Find where the given text appears and provide that cell's center as [x, y] coordinate. 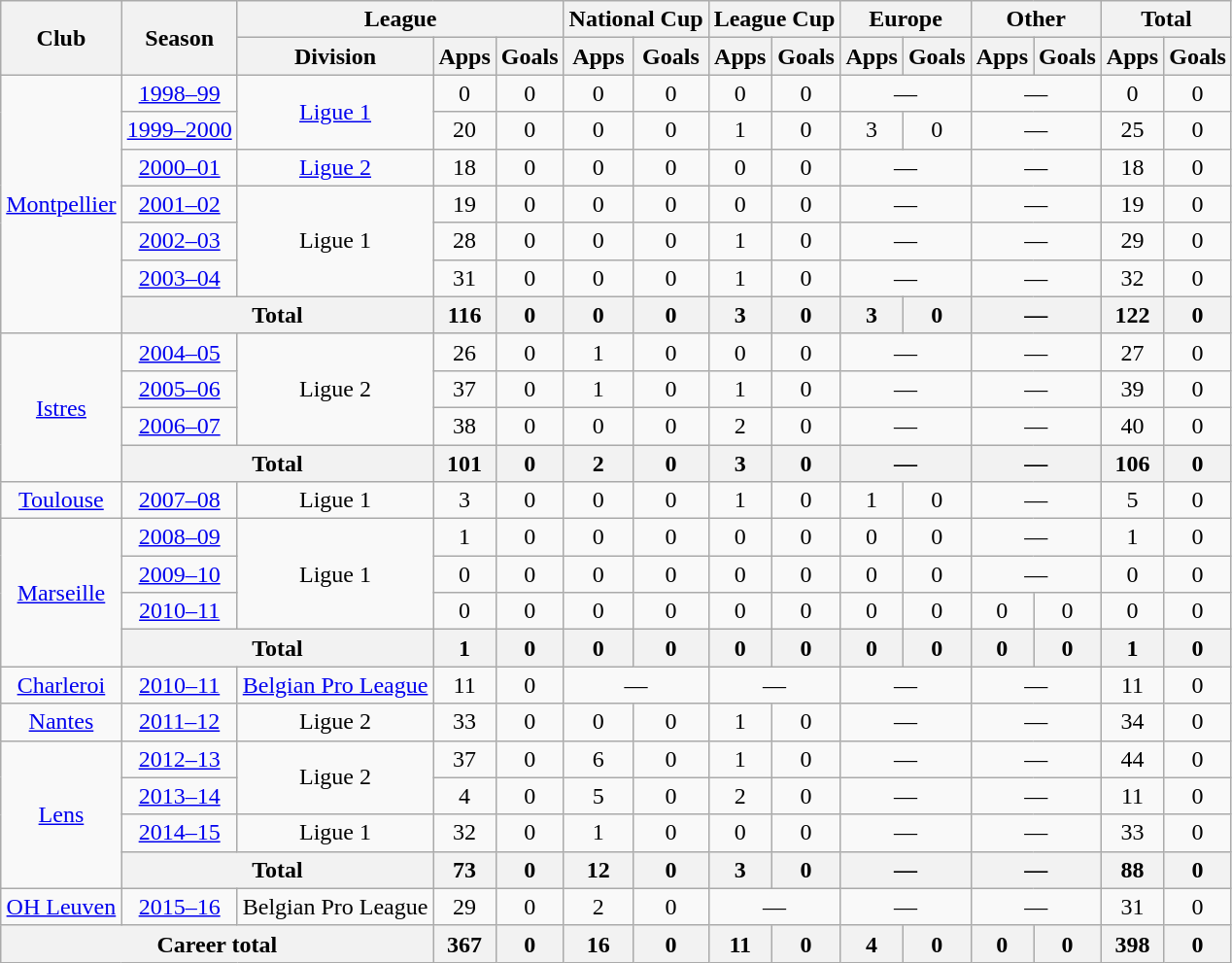
2004–05 [179, 352]
2014–15 [179, 833]
25 [1132, 130]
Division [335, 56]
2003–04 [179, 278]
26 [464, 352]
398 [1132, 944]
367 [464, 944]
National Cup [635, 19]
2009–10 [179, 574]
73 [464, 870]
Season [179, 38]
38 [464, 426]
28 [464, 241]
Europe [906, 19]
Other [1036, 19]
2013–14 [179, 796]
27 [1132, 352]
2011–12 [179, 722]
2000–01 [179, 167]
2015–16 [179, 907]
122 [1132, 315]
2006–07 [179, 426]
Lens [61, 814]
34 [1132, 722]
40 [1132, 426]
39 [1132, 389]
2005–06 [179, 389]
Istres [61, 407]
2002–03 [179, 241]
Marseille [61, 593]
Charleroi [61, 685]
League [400, 19]
12 [599, 870]
Montpellier [61, 204]
Toulouse [61, 500]
2001–02 [179, 204]
16 [599, 944]
1999–2000 [179, 130]
88 [1132, 870]
6 [599, 759]
1998–99 [179, 93]
2012–13 [179, 759]
2008–09 [179, 537]
2007–08 [179, 500]
106 [1132, 464]
20 [464, 130]
Nantes [61, 722]
OH Leuven [61, 907]
League Cup [774, 19]
101 [464, 464]
Club [61, 38]
Career total [218, 944]
116 [464, 315]
44 [1132, 759]
